Capture the cell that displays the provided text and extract its [x, y] central coordinate. 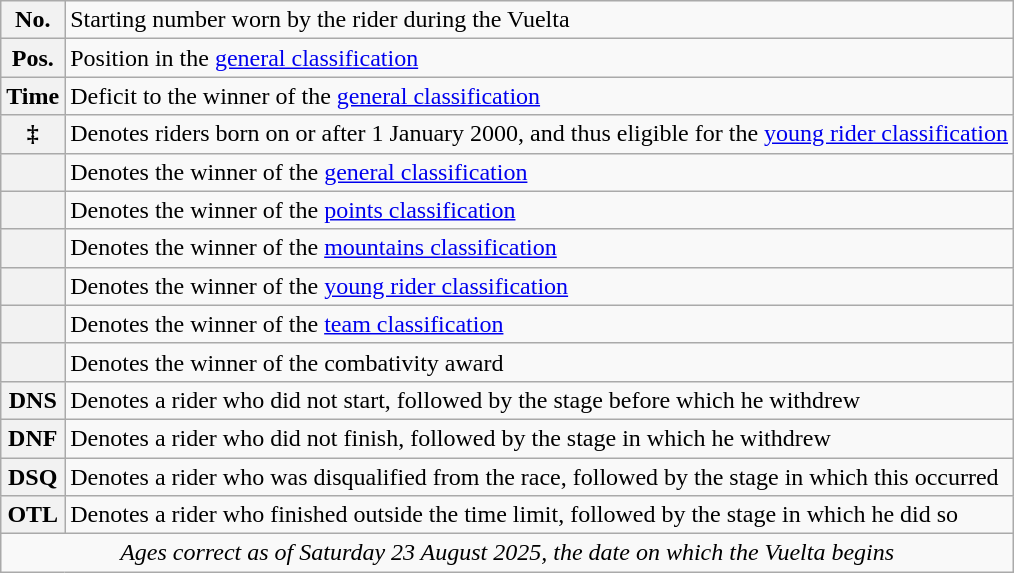
Denotes riders born on or after 1 January 2000, and thus eligible for the young rider classification [540, 134]
Denotes a rider who was disqualified from the race, followed by the stage in which this occurred [540, 477]
Denotes the winner of the general classification [540, 172]
‡ [33, 134]
Denotes the winner of the mountains classification [540, 248]
Denotes a rider who did not start, followed by the stage before which he withdrew [540, 400]
DNF [33, 438]
Denotes the winner of the young rider classification [540, 286]
Denotes the winner of the points classification [540, 210]
Denotes the winner of the combativity award [540, 362]
DSQ [33, 477]
DNS [33, 400]
Time [33, 96]
Denotes a rider who finished outside the time limit, followed by the stage in which he did so [540, 515]
Position in the general classification [540, 58]
Starting number worn by the rider during the Vuelta [540, 20]
Denotes the winner of the team classification [540, 324]
Denotes a rider who did not finish, followed by the stage in which he withdrew [540, 438]
No. [33, 20]
Pos. [33, 58]
OTL [33, 515]
Deficit to the winner of the general classification [540, 96]
Ages correct as of Saturday 23 August 2025, the date on which the Vuelta begins [508, 553]
